From the cell containing the given text, extract its center point as (x, y) coordinate. 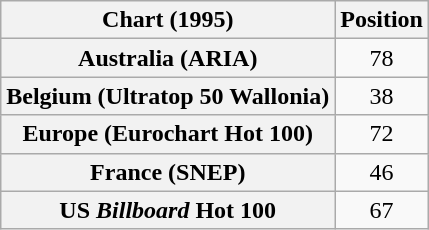
Europe (Eurochart Hot 100) (168, 134)
67 (382, 210)
78 (382, 58)
Chart (1995) (168, 20)
Australia (ARIA) (168, 58)
46 (382, 172)
US Billboard Hot 100 (168, 210)
France (SNEP) (168, 172)
72 (382, 134)
Position (382, 20)
38 (382, 96)
Belgium (Ultratop 50 Wallonia) (168, 96)
